Find where the given text appears and provide that cell's center as [X, Y] coordinate. 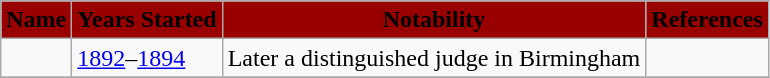
Notability [434, 20]
Years Started [147, 20]
Later a distinguished judge in Birmingham [434, 58]
Name [36, 20]
References [708, 20]
1892–1894 [147, 58]
